Output the (x, y) coordinate of the center of the cell containing the given text.  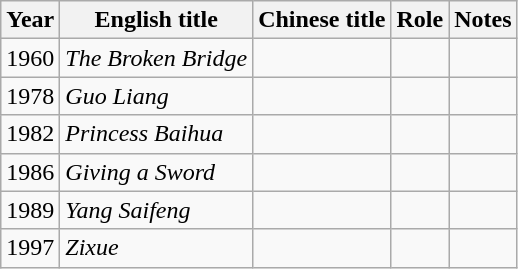
1960 (30, 58)
1997 (30, 248)
Zixue (156, 248)
English title (156, 20)
1978 (30, 96)
Princess Baihua (156, 134)
Year (30, 20)
1986 (30, 172)
The Broken Bridge (156, 58)
Chinese title (322, 20)
1982 (30, 134)
Notes (483, 20)
Yang Saifeng (156, 210)
Guo Liang (156, 96)
Role (420, 20)
Giving a Sword (156, 172)
1989 (30, 210)
